Search for the cell housing the specified text and yield its [x, y] center coordinate. 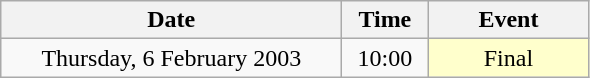
Final [508, 58]
Time [385, 20]
10:00 [385, 58]
Date [172, 20]
Thursday, 6 February 2003 [172, 58]
Event [508, 20]
